Identify which cell holds the provided text, then report its (X, Y) central coordinate. 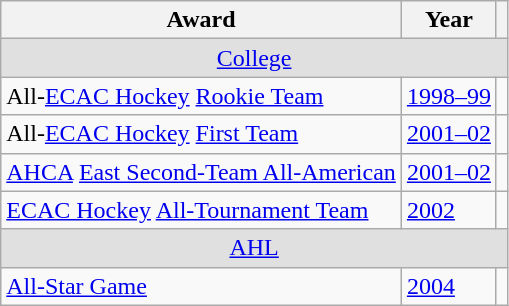
AHCA East Second-Team All-American (202, 172)
ECAC Hockey All-Tournament Team (202, 210)
AHL (254, 248)
All-ECAC Hockey First Team (202, 134)
2004 (448, 286)
Year (448, 20)
All-ECAC Hockey Rookie Team (202, 96)
All-Star Game (202, 286)
1998–99 (448, 96)
Award (202, 20)
College (254, 58)
2002 (448, 210)
